Output the [x, y] coordinate of the center of the cell containing the given text.  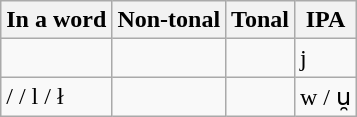
j [325, 58]
Tonal [260, 20]
IPA [325, 20]
/ / l / ł [56, 97]
Non-tonal [169, 20]
In a word [56, 20]
w / u̯ [325, 97]
